For the text-containing cell, return its midpoint in [x, y] coordinate format. 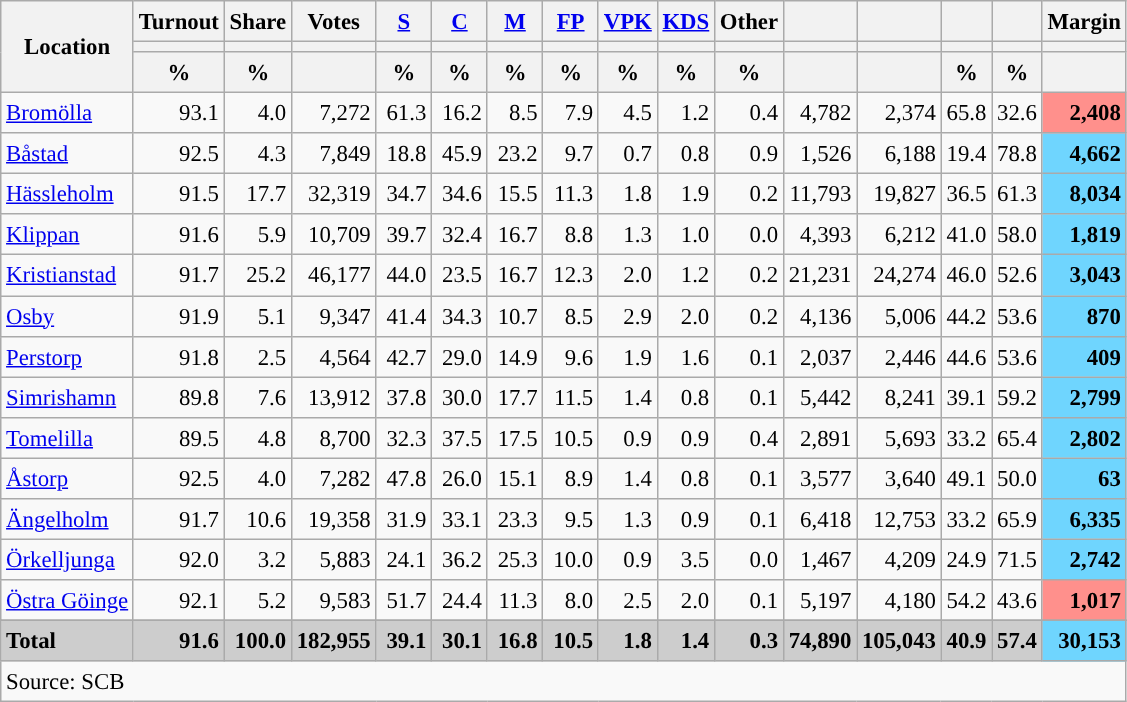
100.0 [258, 640]
46,177 [334, 276]
4,564 [334, 356]
92.1 [178, 600]
1,819 [1084, 234]
10.0 [571, 560]
Perstorp [68, 356]
2,408 [1084, 114]
42.7 [404, 356]
0.3 [750, 640]
47.8 [404, 478]
5.2 [258, 600]
65.9 [1017, 520]
9.6 [571, 356]
25.2 [258, 276]
7,272 [334, 114]
8.0 [571, 600]
Östra Göinge [68, 600]
8,241 [900, 398]
870 [1084, 316]
91.8 [178, 356]
2,891 [820, 438]
182,955 [334, 640]
5,006 [900, 316]
10.7 [515, 316]
91.9 [178, 316]
30.0 [460, 398]
41.4 [404, 316]
74,890 [820, 640]
3,043 [1084, 276]
Hässleholm [68, 194]
409 [1084, 356]
1.6 [686, 356]
Tomelilla [68, 438]
19,358 [334, 520]
Örkelljunga [68, 560]
10,709 [334, 234]
34.6 [460, 194]
5.1 [258, 316]
24.9 [966, 560]
93.1 [178, 114]
21,231 [820, 276]
4,393 [820, 234]
23.3 [515, 520]
26.0 [460, 478]
Total [68, 640]
25.3 [515, 560]
4.5 [628, 114]
9,583 [334, 600]
9,347 [334, 316]
Turnout [178, 22]
12,753 [900, 520]
44.2 [966, 316]
31.9 [404, 520]
16.2 [460, 114]
11,793 [820, 194]
19.4 [966, 154]
Share [258, 22]
5.9 [258, 234]
32.6 [1017, 114]
1,467 [820, 560]
3,577 [820, 478]
30.1 [460, 640]
2,446 [900, 356]
Margin [1084, 22]
23.2 [515, 154]
4,180 [900, 600]
32.3 [404, 438]
Simrishamn [68, 398]
5,197 [820, 600]
5,693 [900, 438]
24,274 [900, 276]
Båstad [68, 154]
37.5 [460, 438]
1,526 [820, 154]
1.0 [686, 234]
Åstorp [68, 478]
59.2 [1017, 398]
24.4 [460, 600]
6,212 [900, 234]
65.4 [1017, 438]
57.4 [1017, 640]
4,662 [1084, 154]
24.1 [404, 560]
33.1 [460, 520]
58.0 [1017, 234]
15.5 [515, 194]
36.2 [460, 560]
89.8 [178, 398]
71.5 [1017, 560]
2.9 [628, 316]
52.6 [1017, 276]
91.5 [178, 194]
92.0 [178, 560]
4.3 [258, 154]
Other [750, 22]
Klippan [68, 234]
2,802 [1084, 438]
8.9 [571, 478]
34.7 [404, 194]
49.1 [966, 478]
Osby [68, 316]
14.9 [515, 356]
50.0 [1017, 478]
19,827 [900, 194]
11.5 [571, 398]
78.8 [1017, 154]
13,912 [334, 398]
Votes [334, 22]
5,883 [334, 560]
S [404, 22]
63 [1084, 478]
8,034 [1084, 194]
16.8 [515, 640]
Location [68, 47]
7.6 [258, 398]
2,799 [1084, 398]
8.8 [571, 234]
44.0 [404, 276]
9.7 [571, 154]
6,335 [1084, 520]
3.5 [686, 560]
4,209 [900, 560]
FP [571, 22]
M [515, 22]
12.3 [571, 276]
65.8 [966, 114]
89.5 [178, 438]
6,418 [820, 520]
46.0 [966, 276]
3.2 [258, 560]
4,136 [820, 316]
KDS [686, 22]
29.0 [460, 356]
32,319 [334, 194]
32.4 [460, 234]
C [460, 22]
8,700 [334, 438]
5,442 [820, 398]
30,153 [1084, 640]
Ängelholm [68, 520]
1,017 [1084, 600]
39.7 [404, 234]
6,188 [900, 154]
40.9 [966, 640]
4.8 [258, 438]
45.9 [460, 154]
7,849 [334, 154]
Kristianstad [68, 276]
15.1 [515, 478]
17.5 [515, 438]
2,374 [900, 114]
37.8 [404, 398]
36.5 [966, 194]
34.3 [460, 316]
10.6 [258, 520]
0.7 [628, 154]
43.6 [1017, 600]
VPK [628, 22]
105,043 [900, 640]
2,742 [1084, 560]
Source: SCB [564, 682]
3,640 [900, 478]
Bromölla [68, 114]
9.5 [571, 520]
18.8 [404, 154]
41.0 [966, 234]
23.5 [460, 276]
4,782 [820, 114]
51.7 [404, 600]
54.2 [966, 600]
2,037 [820, 356]
7,282 [334, 478]
7.9 [571, 114]
44.6 [966, 356]
